Find where the given text appears and provide that cell's center as [x, y] coordinate. 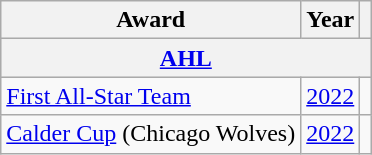
Calder Cup (Chicago Wolves) [151, 134]
Year [330, 20]
Award [151, 20]
AHL [186, 58]
First All-Star Team [151, 96]
